Extract the (x, y) coordinate from the center of the cell holding the provided text.  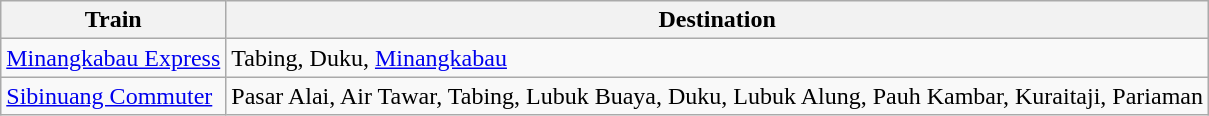
Destination (718, 20)
Minangkabau Express (114, 58)
Sibinuang Commuter (114, 96)
Tabing, Duku, Minangkabau (718, 58)
Train (114, 20)
Pasar Alai, Air Tawar, Tabing, Lubuk Buaya, Duku, Lubuk Alung, Pauh Kambar, Kuraitaji, Pariaman (718, 96)
